Find where the given text appears and provide that cell's center as [x, y] coordinate. 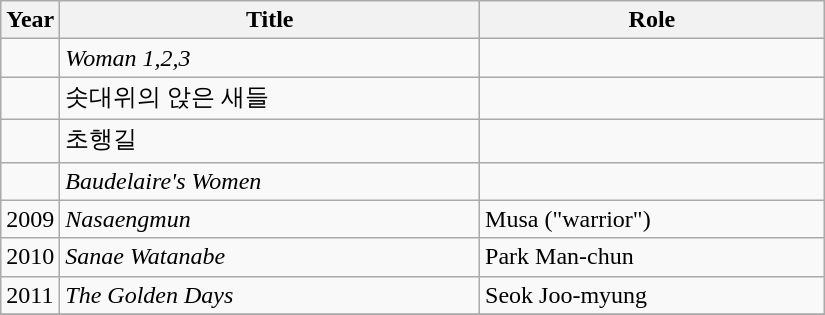
Year [30, 20]
The Golden Days [270, 295]
Title [270, 20]
초행길 [270, 140]
Woman 1,2,3 [270, 58]
Seok Joo-myung [652, 295]
Park Man-chun [652, 257]
Role [652, 20]
Baudelaire's Women [270, 181]
2010 [30, 257]
솟대위의 앉은 새들 [270, 98]
Musa ("warrior") [652, 219]
2009 [30, 219]
Sanae Watanabe [270, 257]
Nasaengmun [270, 219]
2011 [30, 295]
